Return [x, y] of the center of cell containing provided text 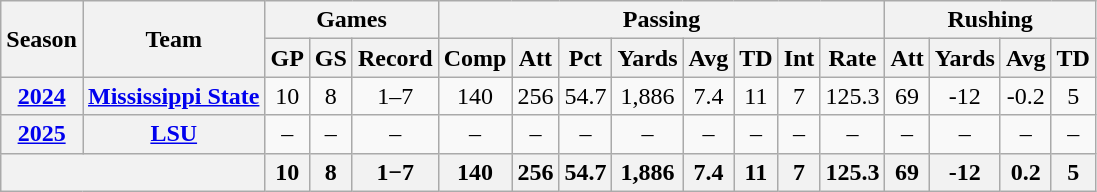
2024 [42, 96]
1−7 [395, 172]
-0.2 [1026, 96]
1–7 [395, 96]
Rate [852, 58]
Record [395, 58]
GP [287, 58]
Pct [586, 58]
Int [799, 58]
0.2 [1026, 172]
Games [352, 20]
Passing [662, 20]
Season [42, 39]
Mississippi State [173, 96]
LSU [173, 134]
2025 [42, 134]
Team [173, 39]
GS [330, 58]
Comp [475, 58]
Rushing [990, 20]
